Identify which cell holds the provided text, then report its (X, Y) central coordinate. 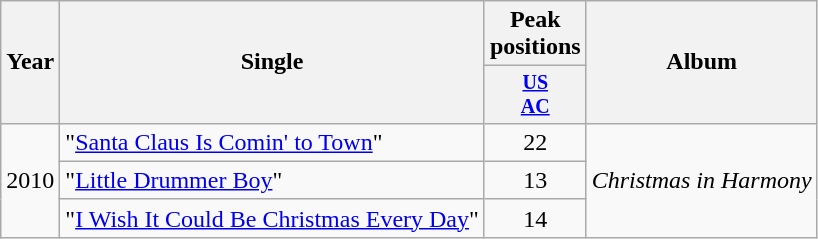
Year (30, 62)
Single (272, 62)
14 (535, 218)
Album (702, 62)
USAC (535, 94)
"I Wish It Could Be Christmas Every Day" (272, 218)
22 (535, 142)
Christmas in Harmony (702, 180)
"Santa Claus Is Comin' to Town" (272, 142)
"Little Drummer Boy" (272, 180)
2010 (30, 180)
13 (535, 180)
Peak positions (535, 34)
